Return [X, Y] of the center of cell containing provided text 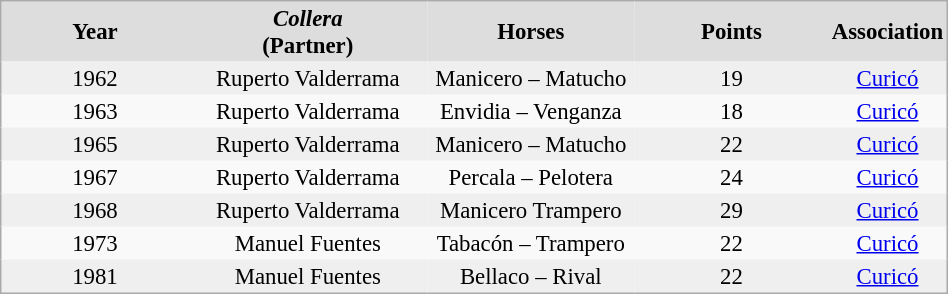
29 [731, 210]
Association [888, 32]
Horses [530, 32]
1962 [95, 78]
19 [731, 78]
1967 [95, 176]
1981 [95, 277]
Bellaco – Rival [530, 277]
Percala – Pelotera [530, 176]
1963 [95, 110]
24 [731, 176]
Manicero Trampero [530, 210]
Collera(Partner) [308, 32]
Points [731, 32]
18 [731, 110]
Envidia – Venganza [530, 110]
Year [95, 32]
1965 [95, 144]
1968 [95, 210]
1973 [95, 242]
Tabacón – Trampero [530, 242]
